From the cell containing the given text, extract its center point as [X, Y] coordinate. 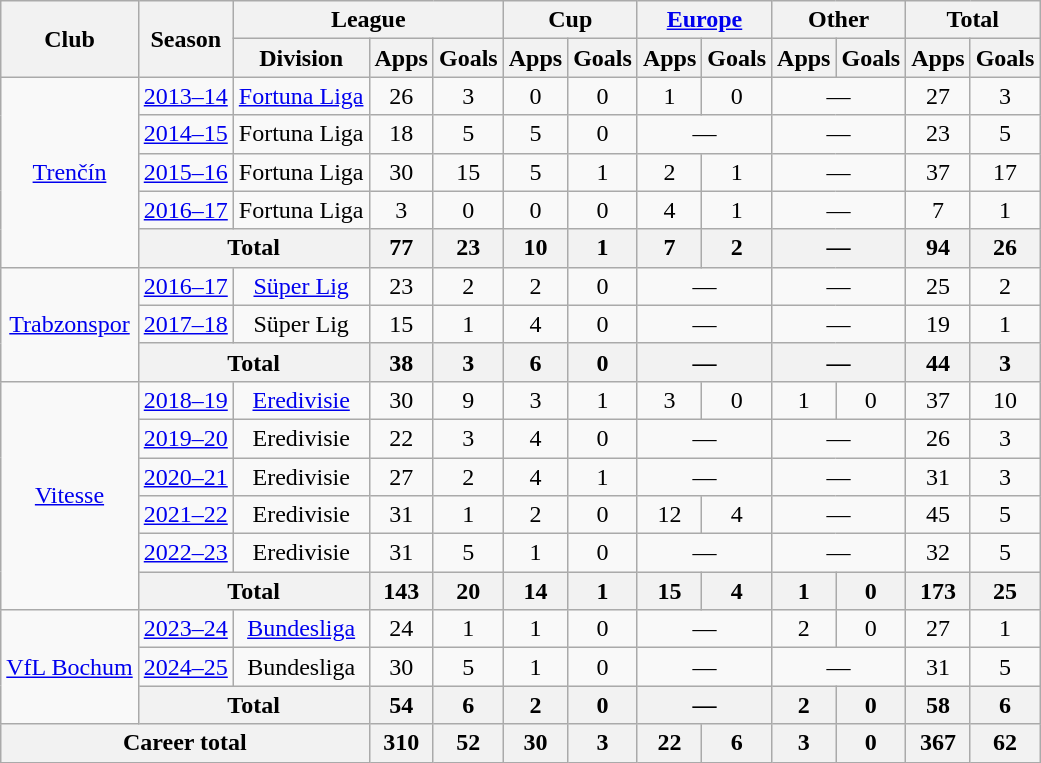
9 [468, 400]
Season [186, 39]
58 [938, 705]
310 [401, 743]
Division [301, 58]
2015–16 [186, 172]
Other [839, 20]
173 [938, 591]
Vitesse [70, 495]
2017–18 [186, 324]
2013–14 [186, 96]
2014–15 [186, 134]
12 [669, 515]
VfL Bochum [70, 667]
17 [1005, 172]
94 [938, 248]
20 [468, 591]
2022–23 [186, 553]
24 [401, 629]
2018–19 [186, 400]
2019–20 [186, 438]
Trabzonspor [70, 324]
2023–24 [186, 629]
143 [401, 591]
45 [938, 515]
Trenčín [70, 172]
62 [1005, 743]
Career total [185, 743]
367 [938, 743]
32 [938, 553]
2021–22 [186, 515]
14 [535, 591]
Cup [570, 20]
52 [468, 743]
Europe [704, 20]
League [368, 20]
77 [401, 248]
38 [401, 362]
44 [938, 362]
Club [70, 39]
2020–21 [186, 477]
19 [938, 324]
54 [401, 705]
2024–25 [186, 667]
18 [401, 134]
